For the text-containing cell, return its midpoint in [X, Y] coordinate format. 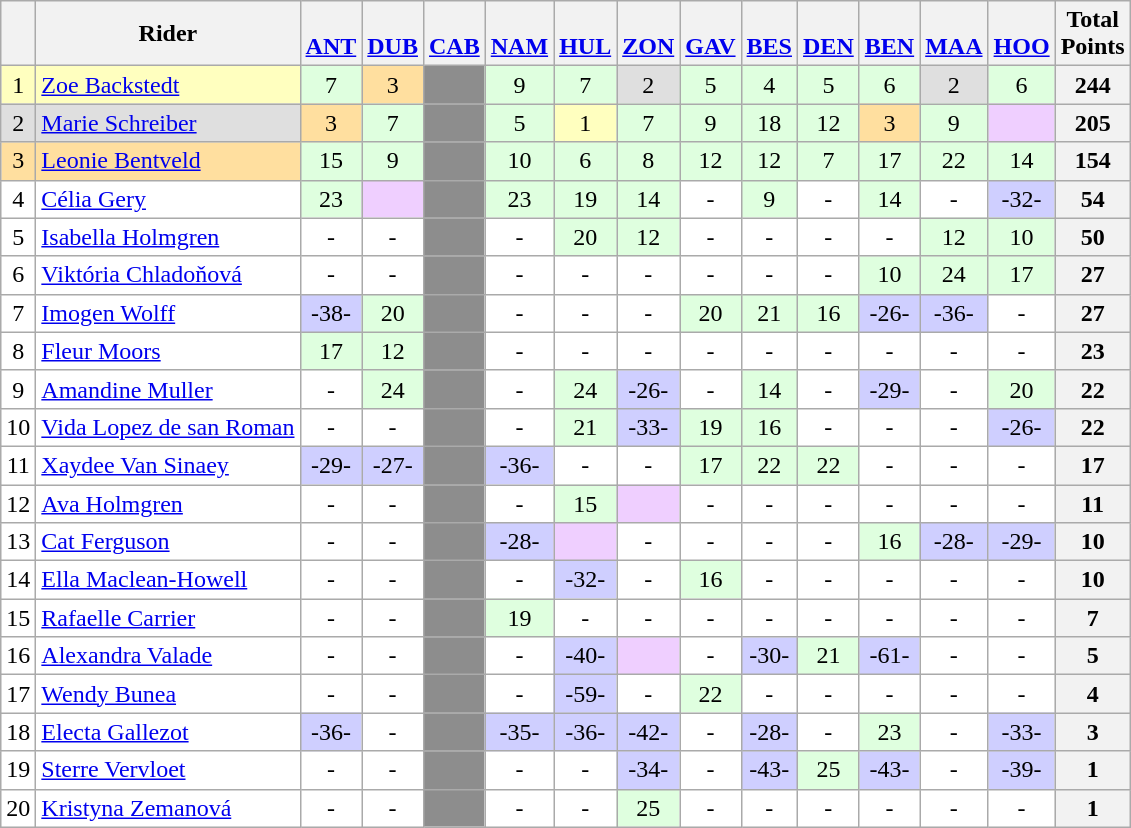
Kristyna Zemanová [168, 808]
HOO [1022, 34]
DUB [393, 34]
Isabella Holmgren [168, 237]
ZON [648, 34]
Sterre Vervloet [168, 770]
Electa Gallezot [168, 732]
MAA [954, 34]
Leonie Bentveld [168, 161]
Zoe Backstedt [168, 85]
-40- [586, 656]
Total Points [1092, 34]
-39- [1022, 770]
-38- [331, 313]
-35- [519, 732]
-34- [648, 770]
Imogen Wolff [168, 313]
244 [1092, 85]
-30- [769, 656]
Rider [168, 34]
205 [1092, 123]
DEN [829, 34]
Amandine Muller [168, 389]
Alexandra Valade [168, 656]
-61- [889, 656]
-59- [586, 694]
ANT [331, 34]
154 [1092, 161]
Ava Holmgren [168, 503]
-27- [393, 465]
BES [769, 34]
-42- [648, 732]
CAB [454, 34]
Xaydee Van Sinaey [168, 465]
HUL [586, 34]
Viktória Chladoňová [168, 275]
Vida Lopez de san Roman [168, 427]
50 [1092, 237]
Fleur Moors [168, 351]
NAM [519, 34]
Marie Schreiber [168, 123]
GAV [710, 34]
54 [1092, 199]
Wendy Bunea [168, 694]
Cat Ferguson [168, 542]
Ella Maclean-Howell [168, 580]
Célia Gery [168, 199]
Rafaelle Carrier [168, 618]
BEN [889, 34]
13 [18, 542]
